Provide the (X, Y) coordinate of the cell's center where the given text is located.  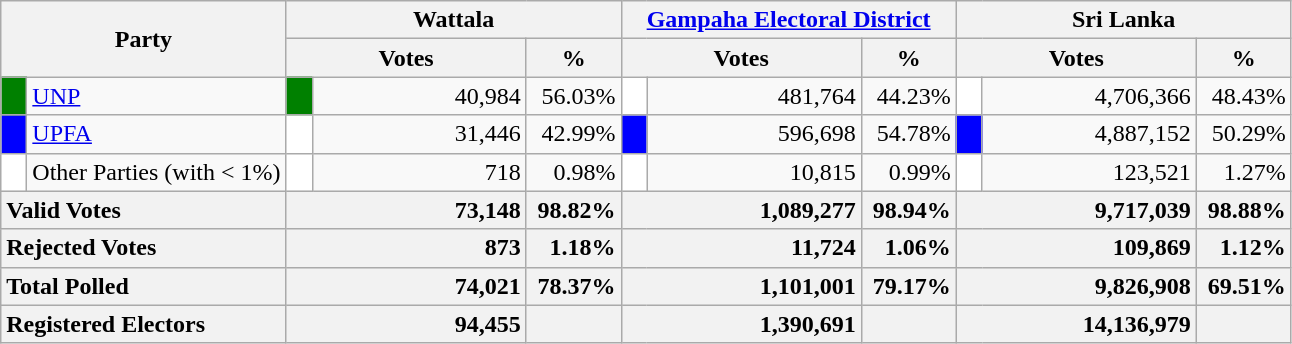
1.18% (574, 248)
1.27% (1244, 172)
1.12% (1244, 248)
78.37% (574, 286)
1,390,691 (741, 324)
9,826,908 (1076, 286)
4,706,366 (1089, 96)
Wattala (454, 20)
50.29% (1244, 134)
0.99% (908, 172)
123,521 (1089, 172)
Party (144, 39)
481,764 (754, 96)
74,021 (406, 286)
9,717,039 (1076, 210)
873 (406, 248)
UPFA (156, 134)
Rejected Votes (144, 248)
718 (419, 172)
48.43% (1244, 96)
1.06% (908, 248)
42.99% (574, 134)
109,869 (1076, 248)
94,455 (406, 324)
1,089,277 (741, 210)
Valid Votes (144, 210)
Sri Lanka (1124, 20)
596,698 (754, 134)
Gampaha Electoral District (788, 20)
0.98% (574, 172)
69.51% (1244, 286)
98.94% (908, 210)
73,148 (406, 210)
11,724 (741, 248)
40,984 (419, 96)
4,887,152 (1089, 134)
54.78% (908, 134)
1,101,001 (741, 286)
14,136,979 (1076, 324)
10,815 (754, 172)
Other Parties (with < 1%) (156, 172)
44.23% (908, 96)
UNP (156, 96)
98.82% (574, 210)
Total Polled (144, 286)
Registered Electors (144, 324)
56.03% (574, 96)
79.17% (908, 286)
31,446 (419, 134)
98.88% (1244, 210)
